Search for the cell housing the specified text and yield its (X, Y) center coordinate. 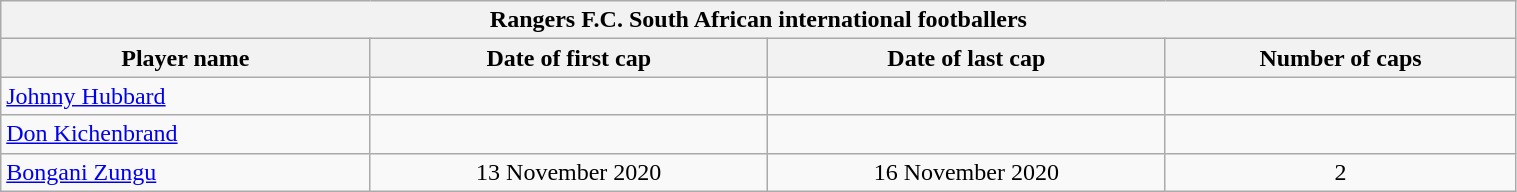
Date of first cap (569, 58)
2 (1340, 172)
Date of last cap (967, 58)
Player name (186, 58)
Johnny Hubbard (186, 96)
16 November 2020 (967, 172)
Don Kichenbrand (186, 134)
Rangers F.C. South African international footballers (758, 20)
13 November 2020 (569, 172)
Bongani Zungu (186, 172)
Number of caps (1340, 58)
